Identify which cell holds the provided text, then report its (X, Y) central coordinate. 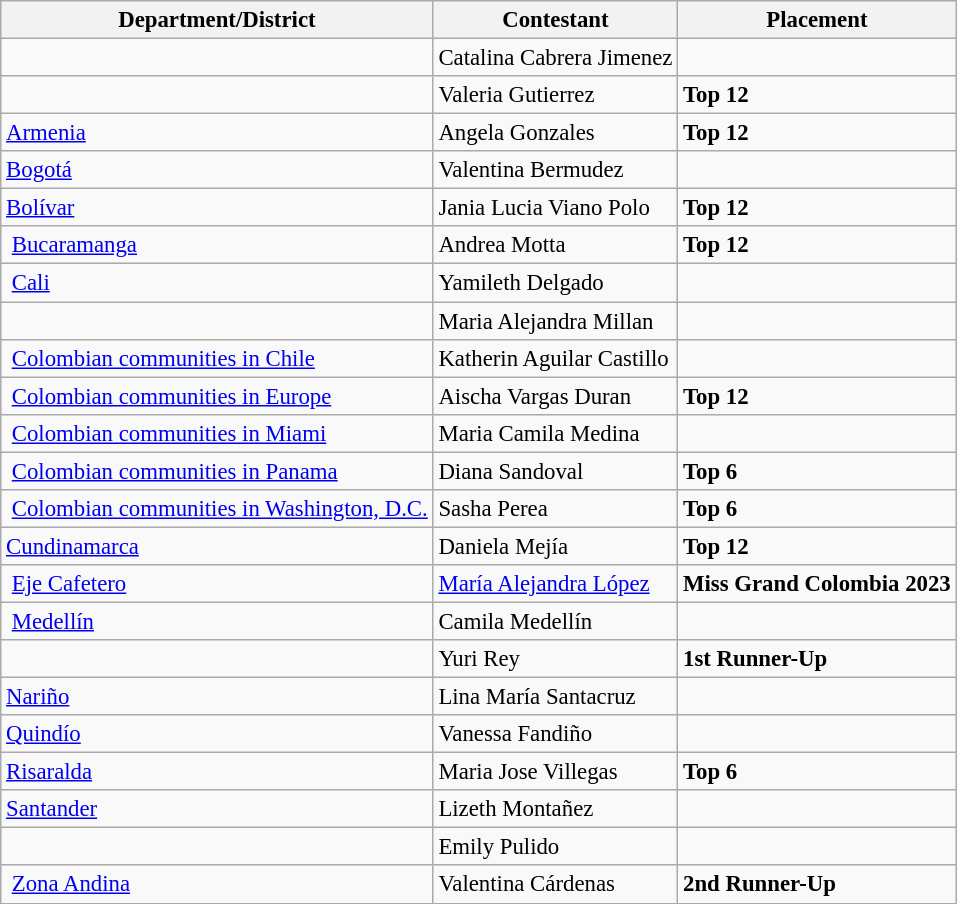
1st Runner-Up (817, 659)
Vanessa Fandiño (556, 734)
Armenia (217, 133)
Department/District (217, 20)
Sasha Perea (556, 509)
Camila Medellín (556, 621)
Bogotá (217, 170)
Colombian communities in Washington, D.C. (217, 509)
Lina María Santacruz (556, 697)
Emily Pulido (556, 847)
Valentina Bermudez (556, 170)
Eje Cafetero (217, 584)
Valentina Cárdenas (556, 885)
Cundinamarca (217, 546)
Quindío (217, 734)
Medellín (217, 621)
Cali (217, 283)
Miss Grand Colombia 2023 (817, 584)
Maria Camila Medina (556, 433)
Lizeth Montañez (556, 809)
Risaralda (217, 772)
Yamileth Delgado (556, 283)
Zona Andina (217, 885)
Bolívar (217, 208)
Colombian communities in Europe (217, 396)
Angela Gonzales (556, 133)
Nariño (217, 697)
Catalina Cabrera Jimenez (556, 58)
Yuri Rey (556, 659)
2nd Runner-Up (817, 885)
Diana Sandoval (556, 471)
Colombian communities in Panama (217, 471)
Maria Alejandra Millan (556, 321)
Valeria Gutierrez (556, 95)
Aischa Vargas Duran (556, 396)
Bucaramanga (217, 245)
Andrea Motta (556, 245)
Contestant (556, 20)
Daniela Mejía (556, 546)
Placement (817, 20)
Santander (217, 809)
Colombian communities in Miami (217, 433)
Colombian communities in Chile (217, 358)
Jania Lucia Viano Polo (556, 208)
Maria Jose Villegas (556, 772)
Katherin Aguilar Castillo (556, 358)
María Alejandra López (556, 584)
